For the text-containing cell, return its midpoint in [X, Y] coordinate format. 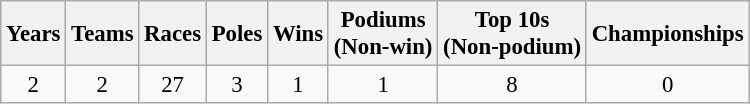
8 [512, 85]
3 [236, 85]
27 [173, 85]
0 [668, 85]
Podiums(Non-win) [382, 34]
Races [173, 34]
Championships [668, 34]
Poles [236, 34]
Years [34, 34]
Wins [298, 34]
Teams [102, 34]
Top 10s(Non-podium) [512, 34]
